Find where the given text appears and provide that cell's center as [x, y] coordinate. 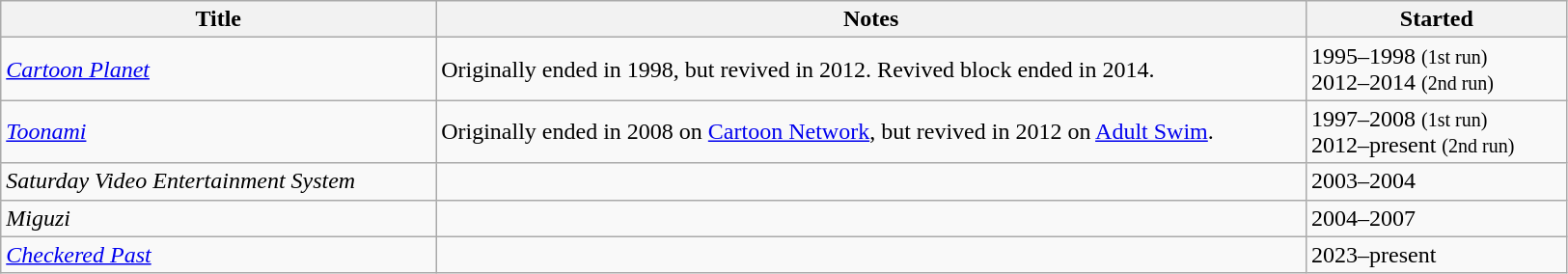
Started [1438, 19]
2003–2004 [1438, 181]
Cartoon Planet [218, 69]
Title [218, 19]
Miguzi [218, 218]
Originally ended in 1998, but revived in 2012. Revived block ended in 2014. [871, 69]
2004–2007 [1438, 218]
2023–present [1438, 255]
1995–1998 (1st run)2012–2014 (2nd run) [1438, 69]
1997–2008 (1st run)2012–present (2nd run) [1438, 131]
Originally ended in 2008 on Cartoon Network, but revived in 2012 on Adult Swim. [871, 131]
Checkered Past [218, 255]
Saturday Video Entertainment System [218, 181]
Toonami [218, 131]
Notes [871, 19]
